Return (X, Y) of the center of cell containing provided text 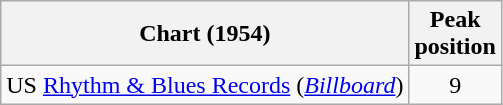
9 (455, 85)
Peakposition (455, 34)
US Rhythm & Blues Records (Billboard) (205, 85)
Chart (1954) (205, 34)
